Find where the given text appears and provide that cell's center as [X, Y] coordinate. 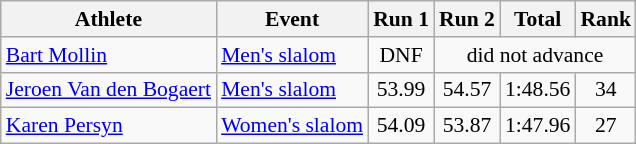
Bart Mollin [108, 55]
Athlete [108, 19]
Jeroen Van den Bogaert [108, 90]
27 [606, 126]
54.57 [467, 90]
Rank [606, 19]
Karen Persyn [108, 126]
34 [606, 90]
53.87 [467, 126]
Run 2 [467, 19]
1:47.96 [538, 126]
did not advance [535, 55]
Run 1 [401, 19]
1:48.56 [538, 90]
Total [538, 19]
Women's slalom [292, 126]
Event [292, 19]
54.09 [401, 126]
53.99 [401, 90]
DNF [401, 55]
